Output the [x, y] coordinate of the center of the cell containing the given text.  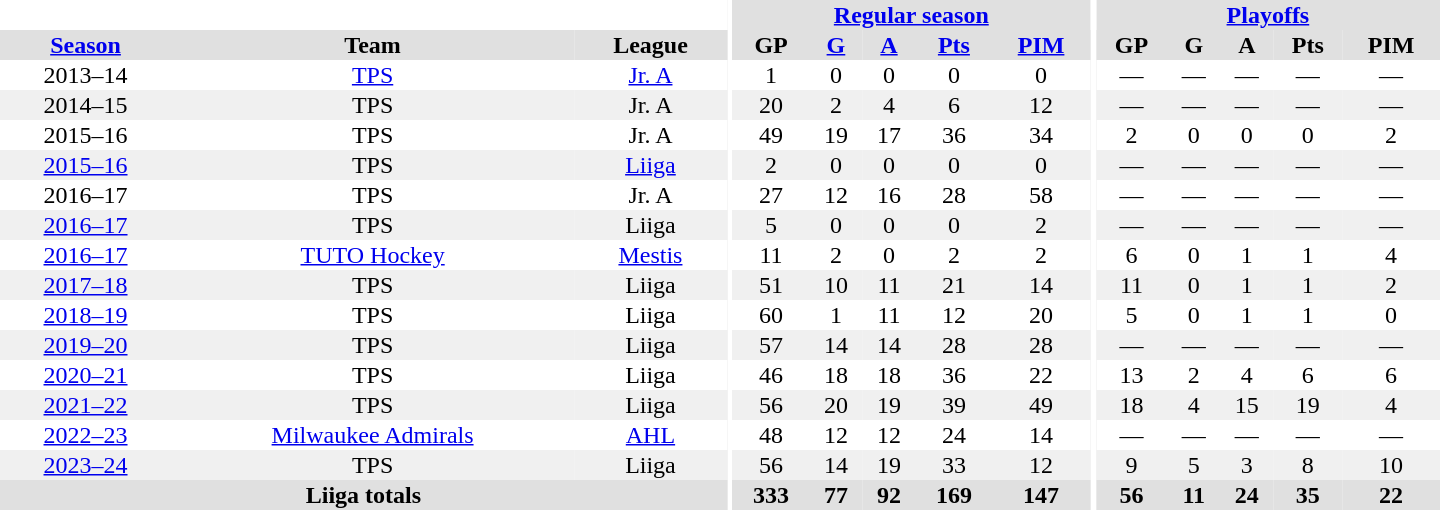
2019–20 [86, 345]
Season [86, 45]
57 [772, 345]
34 [1041, 135]
2020–21 [86, 375]
51 [772, 285]
2018–19 [86, 315]
Team [372, 45]
2021–22 [86, 405]
Regular season [912, 15]
Milwaukee Admirals [372, 435]
Liiga totals [364, 495]
AHL [650, 435]
League [650, 45]
27 [772, 195]
16 [888, 195]
92 [888, 495]
2013–14 [86, 75]
35 [1308, 495]
9 [1132, 465]
39 [954, 405]
13 [1132, 375]
333 [772, 495]
46 [772, 375]
169 [954, 495]
8 [1308, 465]
Playoffs [1268, 15]
2017–18 [86, 285]
21 [954, 285]
TUTO Hockey [372, 255]
2023–24 [86, 465]
15 [1246, 405]
60 [772, 315]
3 [1246, 465]
Mestis [650, 255]
2022–23 [86, 435]
33 [954, 465]
2014–15 [86, 105]
17 [888, 135]
147 [1041, 495]
77 [836, 495]
48 [772, 435]
58 [1041, 195]
